Provide the (X, Y) coordinate of the cell's center where the given text is located.  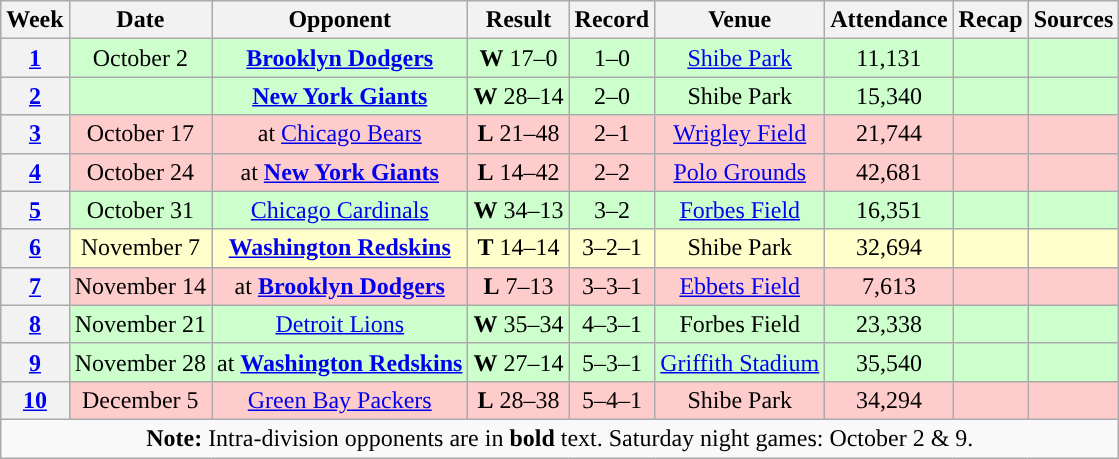
Sources (1074, 20)
Wrigley Field (740, 134)
at New York Giants (340, 172)
7,613 (889, 286)
W 27–14 (518, 362)
3–2–1 (612, 248)
10 (35, 400)
1 (35, 58)
Result (518, 20)
1–0 (612, 58)
Detroit Lions (340, 324)
October 17 (140, 134)
Venue (740, 20)
2–2 (612, 172)
Week (35, 20)
Date (140, 20)
32,694 (889, 248)
16,351 (889, 210)
34,294 (889, 400)
November 14 (140, 286)
4 (35, 172)
November 21 (140, 324)
W 34–13 (518, 210)
11,131 (889, 58)
Ebbets Field (740, 286)
W 28–14 (518, 96)
35,540 (889, 362)
New York Giants (340, 96)
2–0 (612, 96)
5–3–1 (612, 362)
October 24 (140, 172)
9 (35, 362)
3 (35, 134)
L 7–13 (518, 286)
5 (35, 210)
Recap (990, 20)
November 28 (140, 362)
21,744 (889, 134)
3–3–1 (612, 286)
December 5 (140, 400)
W 17–0 (518, 58)
L 28–38 (518, 400)
42,681 (889, 172)
L 14–42 (518, 172)
2 (35, 96)
Note: Intra-division opponents are in bold text. Saturday night games: October 2 & 9. (560, 438)
3–2 (612, 210)
November 7 (140, 248)
Polo Grounds (740, 172)
Chicago Cardinals (340, 210)
8 (35, 324)
October 2 (140, 58)
W 35–34 (518, 324)
23,338 (889, 324)
Opponent (340, 20)
5–4–1 (612, 400)
L 21–48 (518, 134)
at Washington Redskins (340, 362)
4–3–1 (612, 324)
at Brooklyn Dodgers (340, 286)
Record (612, 20)
Green Bay Packers (340, 400)
Attendance (889, 20)
2–1 (612, 134)
October 31 (140, 210)
T 14–14 (518, 248)
Washington Redskins (340, 248)
7 (35, 286)
6 (35, 248)
at Chicago Bears (340, 134)
15,340 (889, 96)
Brooklyn Dodgers (340, 58)
Griffith Stadium (740, 362)
